Output the [x, y] coordinate of the center of the cell containing the given text.  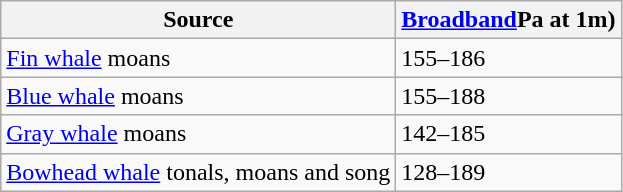
155–186 [508, 58]
BroadbandPa at 1m) [508, 20]
Blue whale moans [198, 96]
155–188 [508, 96]
Fin whale moans [198, 58]
128–189 [508, 172]
Source [198, 20]
Bowhead whale tonals, moans and song [198, 172]
142–185 [508, 134]
Gray whale moans [198, 134]
